Locate the cell with the specified text and output its [x, y] center coordinate. 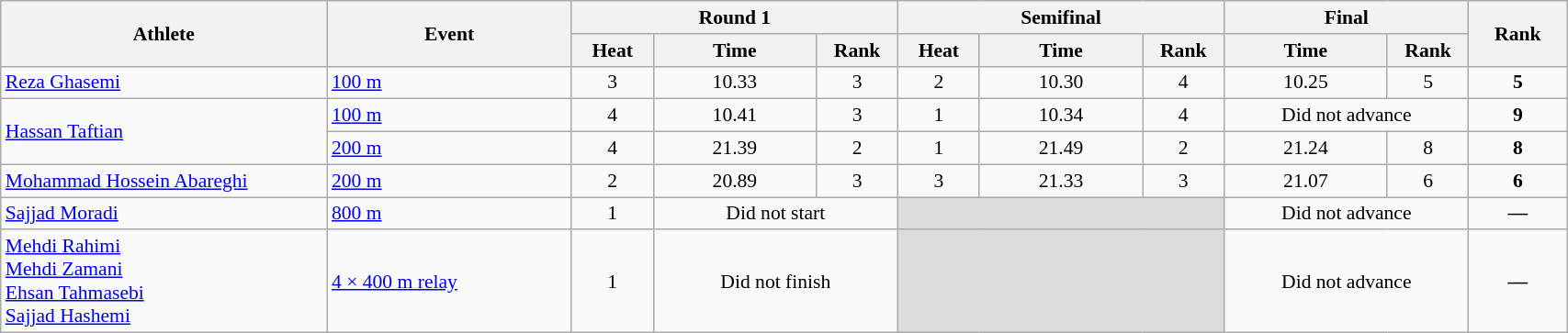
Hassan Taftian [164, 132]
Did not finish [775, 282]
Round 1 [735, 17]
Mehdi RahimiMehdi ZamaniEhsan TahmasebiSajjad Hashemi [164, 282]
Semifinal [1060, 17]
Did not start [775, 214]
10.34 [1061, 116]
21.49 [1061, 149]
21.24 [1306, 149]
20.89 [735, 181]
Final [1347, 17]
21.33 [1061, 181]
10.41 [735, 116]
21.07 [1306, 181]
10.30 [1061, 83]
9 [1517, 116]
10.25 [1306, 83]
Reza Ghasemi [164, 83]
Event [449, 33]
Mohammad Hossein Abareghi [164, 181]
4 × 400 m relay [449, 282]
Sajjad Moradi [164, 214]
800 m [449, 214]
10.33 [735, 83]
21.39 [735, 149]
Athlete [164, 33]
